Determine the [X, Y] coordinate at the center of the cell enclosing the given text.  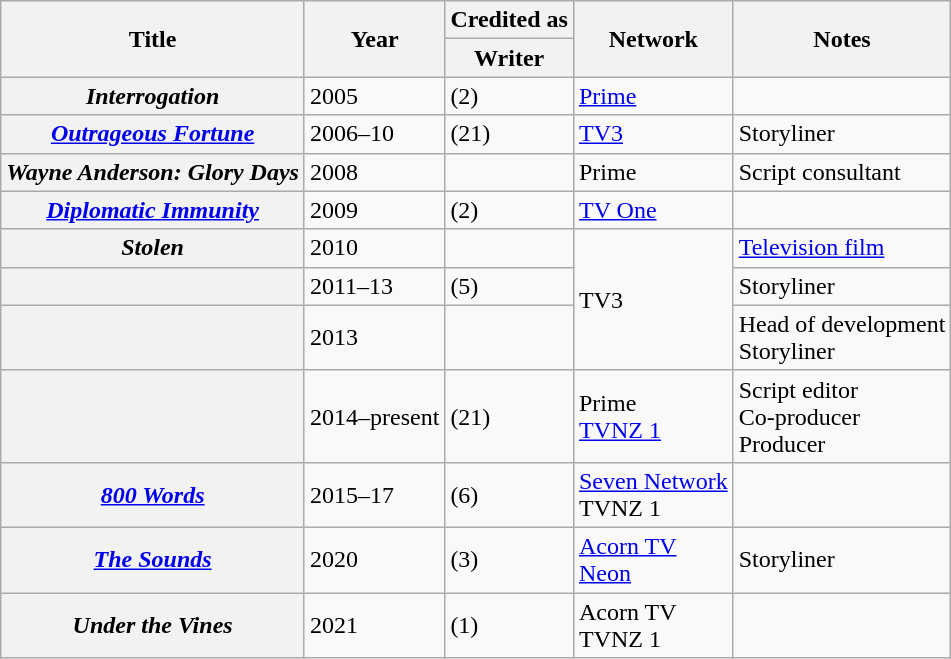
(1) [510, 624]
Wayne Anderson: Glory Days [153, 172]
2008 [374, 172]
(5) [510, 286]
Interrogation [153, 96]
2005 [374, 96]
The Sounds [153, 560]
Acorn TVTVNZ 1 [653, 624]
Acorn TVNeon [653, 560]
Head of development Storyliner [842, 338]
2010 [374, 248]
Outrageous Fortune [153, 134]
2020 [374, 560]
Notes [842, 39]
2006–10 [374, 134]
Writer [510, 58]
PrimeTVNZ 1 [653, 416]
2021 [374, 624]
Script consultant [842, 172]
Stolen [153, 248]
2011–13 [374, 286]
Seven NetworkTVNZ 1 [653, 494]
2009 [374, 210]
Year [374, 39]
Network [653, 39]
2014–present [374, 416]
Television film [842, 248]
Diplomatic Immunity [153, 210]
2013 [374, 338]
Script editor Co-producer Producer [842, 416]
TV One [653, 210]
800 Words [153, 494]
Credited as [510, 20]
(3) [510, 560]
Under the Vines [153, 624]
(6) [510, 494]
2015–17 [374, 494]
Title [153, 39]
